Determine the (X, Y) coordinate at the center of the cell enclosing the given text.  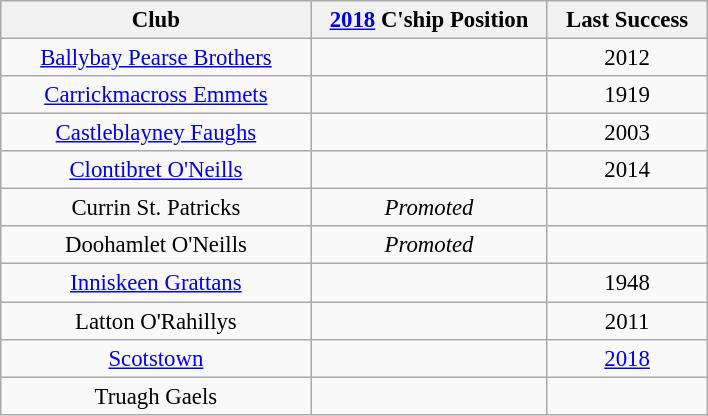
Clontibret O'Neills (156, 170)
Inniskeen Grattans (156, 283)
Carrickmacross Emmets (156, 95)
Scotstown (156, 358)
Doohamlet O'Neills (156, 245)
2011 (628, 321)
Ballybay Pearse Brothers (156, 58)
Last Success (628, 20)
Truagh Gaels (156, 396)
2014 (628, 170)
2018 (628, 358)
2003 (628, 133)
1948 (628, 283)
2012 (628, 58)
Latton O'Rahillys (156, 321)
Castleblayney Faughs (156, 133)
1919 (628, 95)
Club (156, 20)
Currin St. Patricks (156, 208)
2018 C'ship Position (429, 20)
